Extract the (X, Y) coordinate from the center of the cell holding the provided text.  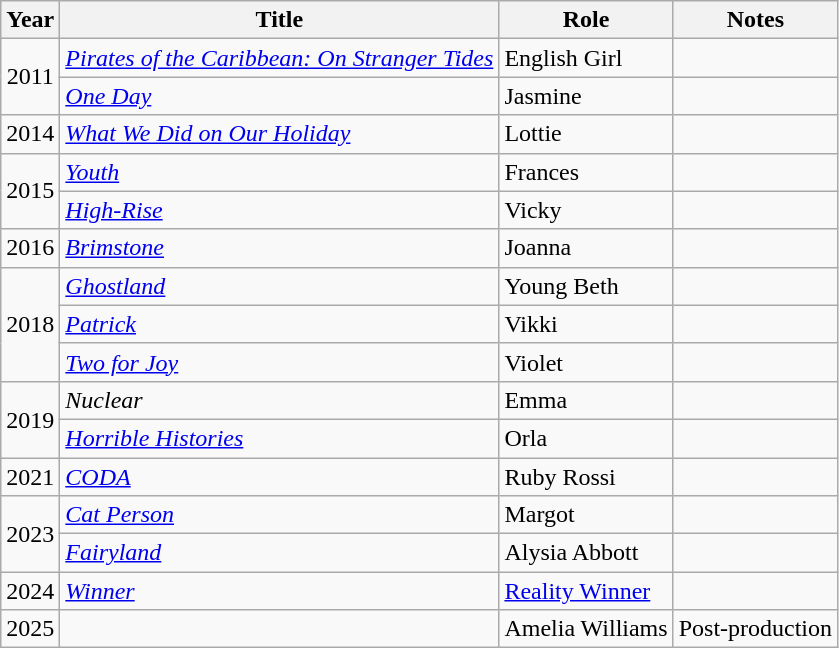
Winner (280, 591)
Cat Person (280, 515)
2015 (30, 191)
Fairyland (280, 553)
2016 (30, 248)
2023 (30, 534)
2025 (30, 629)
Brimstone (280, 248)
Pirates of the Caribbean: On Stranger Tides (280, 58)
Nuclear (280, 400)
2011 (30, 77)
Emma (586, 400)
2018 (30, 324)
Year (30, 20)
Amelia Williams (586, 629)
Frances (586, 172)
Jasmine (586, 96)
2019 (30, 419)
Margot (586, 515)
CODA (280, 477)
Vicky (586, 210)
2021 (30, 477)
Joanna (586, 248)
Youth (280, 172)
Horrible Histories (280, 438)
Reality Winner (586, 591)
Violet (586, 362)
Patrick (280, 324)
High-Rise (280, 210)
Orla (586, 438)
2014 (30, 134)
Notes (755, 20)
One Day (280, 96)
Post-production (755, 629)
Lottie (586, 134)
2024 (30, 591)
Ghostland (280, 286)
Vikki (586, 324)
Young Beth (586, 286)
Title (280, 20)
English Girl (586, 58)
Role (586, 20)
Two for Joy (280, 362)
What We Did on Our Holiday (280, 134)
Alysia Abbott (586, 553)
Ruby Rossi (586, 477)
